Pinpoint the cell where the given text exists, returning its (x, y) midpoint coordinate. 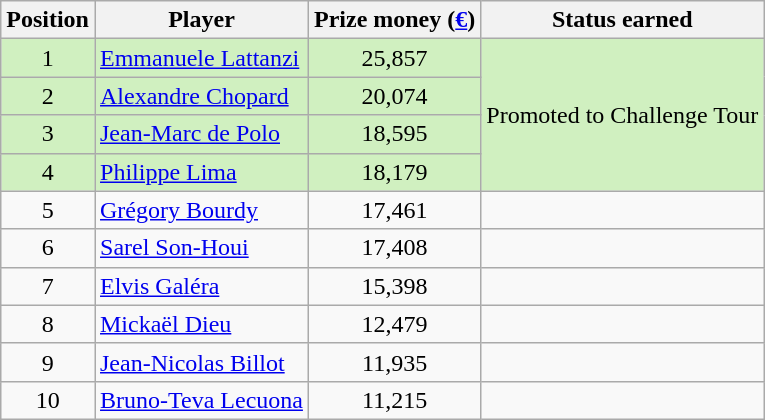
20,074 (394, 96)
Emmanuele Lattanzi (201, 58)
1 (48, 58)
2 (48, 96)
4 (48, 172)
11,935 (394, 362)
Bruno-Teva Lecuona (201, 400)
Position (48, 20)
7 (48, 286)
18,595 (394, 134)
Status earned (622, 20)
Alexandre Chopard (201, 96)
25,857 (394, 58)
15,398 (394, 286)
3 (48, 134)
Player (201, 20)
17,461 (394, 210)
17,408 (394, 248)
12,479 (394, 324)
Prize money (€) (394, 20)
Sarel Son-Houi (201, 248)
11,215 (394, 400)
8 (48, 324)
5 (48, 210)
Grégory Bourdy (201, 210)
10 (48, 400)
9 (48, 362)
Philippe Lima (201, 172)
Jean-Marc de Polo (201, 134)
6 (48, 248)
18,179 (394, 172)
Jean-Nicolas Billot (201, 362)
Promoted to Challenge Tour (622, 115)
Elvis Galéra (201, 286)
Mickaël Dieu (201, 324)
